From the cell containing the given text, extract its center point as [x, y] coordinate. 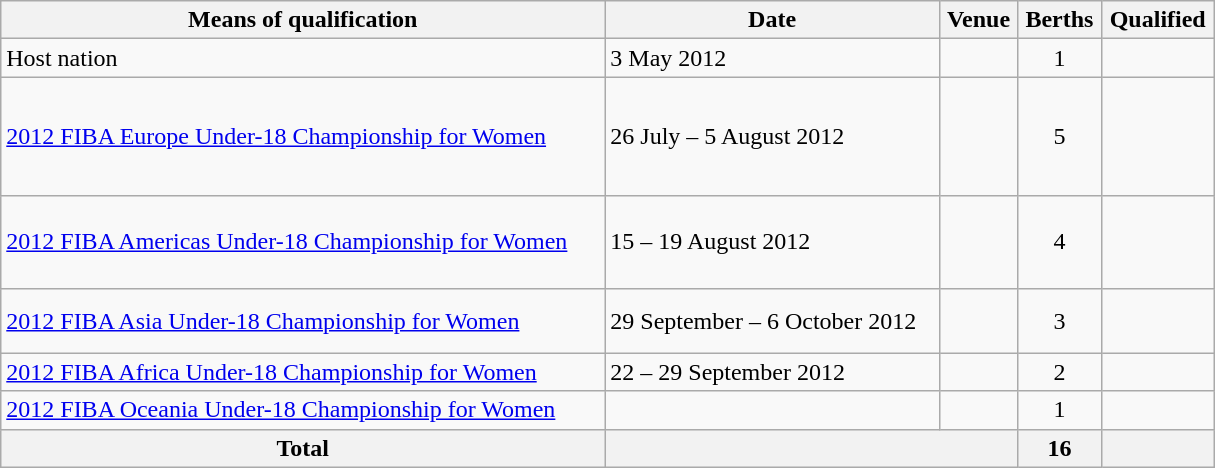
2012 FIBA Europe Under-18 Championship for Women [303, 136]
Host nation [303, 58]
22 – 29 September 2012 [772, 372]
Venue [978, 20]
2012 FIBA Oceania Under-18 Championship for Women [303, 410]
3 [1060, 320]
Means of qualification [303, 20]
Date [772, 20]
2012 FIBA Asia Under-18 Championship for Women [303, 320]
Berths [1060, 20]
Qualified [1158, 20]
16 [1060, 448]
2 [1060, 372]
2012 FIBA Americas Under-18 Championship for Women [303, 242]
4 [1060, 242]
29 September – 6 October 2012 [772, 320]
26 July – 5 August 2012 [772, 136]
Total [303, 448]
2012 FIBA Africa Under-18 Championship for Women [303, 372]
15 – 19 August 2012 [772, 242]
3 May 2012 [772, 58]
5 [1060, 136]
